Search for the cell housing the specified text and yield its (X, Y) center coordinate. 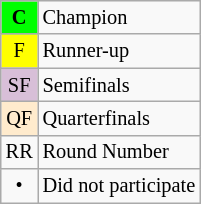
RR (20, 152)
F (20, 51)
C (20, 17)
QF (20, 118)
Semifinals (120, 85)
Quarterfinals (120, 118)
SF (20, 85)
Champion (120, 17)
Runner-up (120, 51)
Did not participate (120, 186)
Round Number (120, 152)
• (20, 186)
